Provide the [x, y] coordinate of the cell's center where the given text is located.  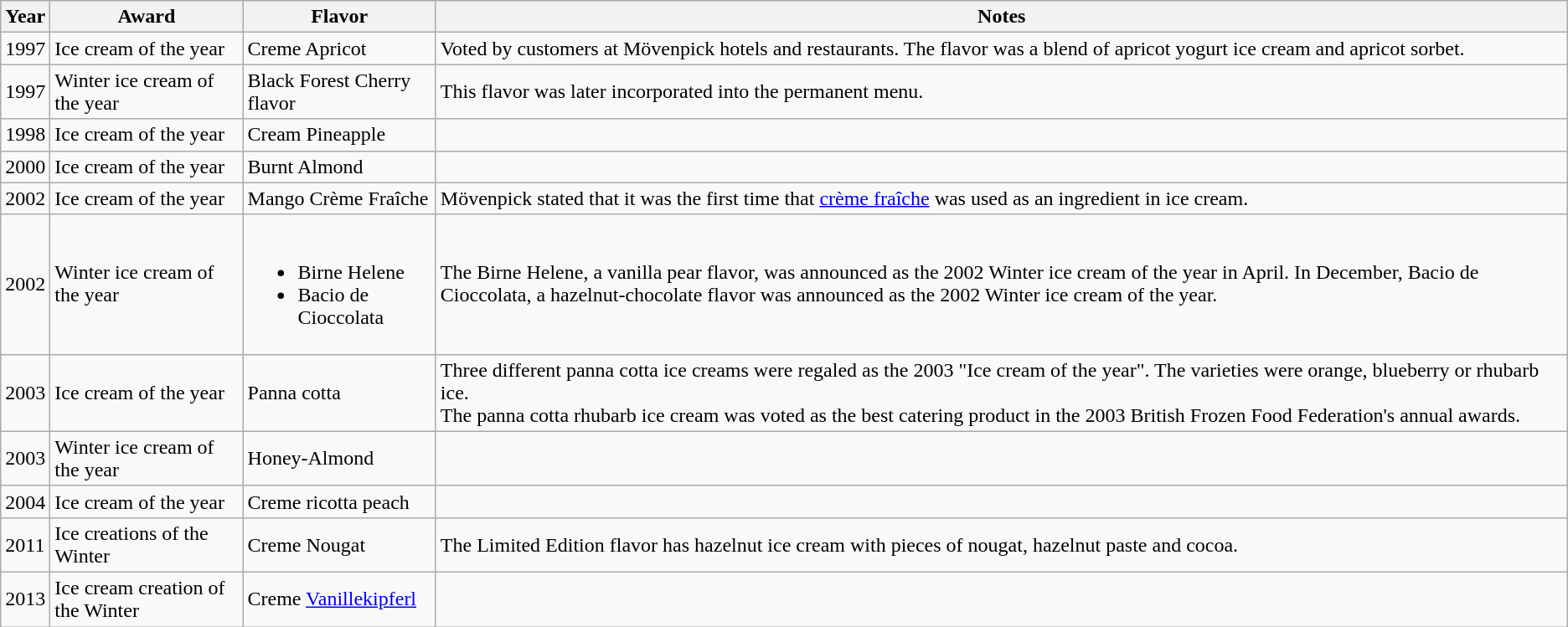
Mango Crème Fraîche [339, 198]
Ice cream creation of the Winter [147, 599]
1998 [25, 135]
Burnt Almond [339, 167]
2011 [25, 544]
Voted by customers at Mövenpick hotels and restaurants. The flavor was a blend of apricot yogurt ice cream and apricot sorbet. [1002, 49]
Creme Vanillekipferl [339, 599]
Creme Nougat [339, 544]
Cream Pineapple [339, 135]
Birne HeleneBacio de Cioccolata [339, 285]
Black Forest Cherry flavor [339, 92]
The Limited Edition flavor has hazelnut ice cream with pieces of nougat, hazelnut paste and cocoa. [1002, 544]
2000 [25, 167]
Mövenpick stated that it was the first time that crème fraîche was used as an ingredient in ice cream. [1002, 198]
Award [147, 17]
Year [25, 17]
Creme Apricot [339, 49]
Notes [1002, 17]
This flavor was later incorporated into the permanent menu. [1002, 92]
Creme ricotta peach [339, 501]
Flavor [339, 17]
Panna cotta [339, 393]
2004 [25, 501]
2013 [25, 599]
Ice creations of the Winter [147, 544]
Honey-Almond [339, 459]
